Return [x, y] of the center of cell containing provided text 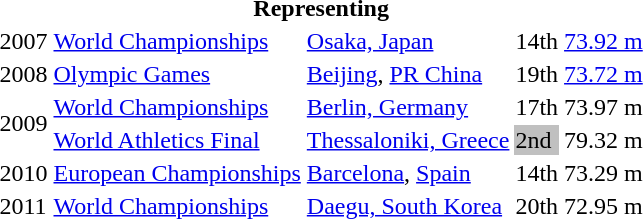
Beijing, PR China [408, 74]
Olympic Games [177, 74]
Berlin, Germany [408, 107]
Thessaloniki, Greece [408, 140]
World Athletics Final [177, 140]
Barcelona, Spain [408, 173]
2nd [537, 140]
17th [537, 107]
Osaka, Japan [408, 41]
19th [537, 74]
European Championships [177, 173]
